Search for the cell housing the specified text and yield its [X, Y] center coordinate. 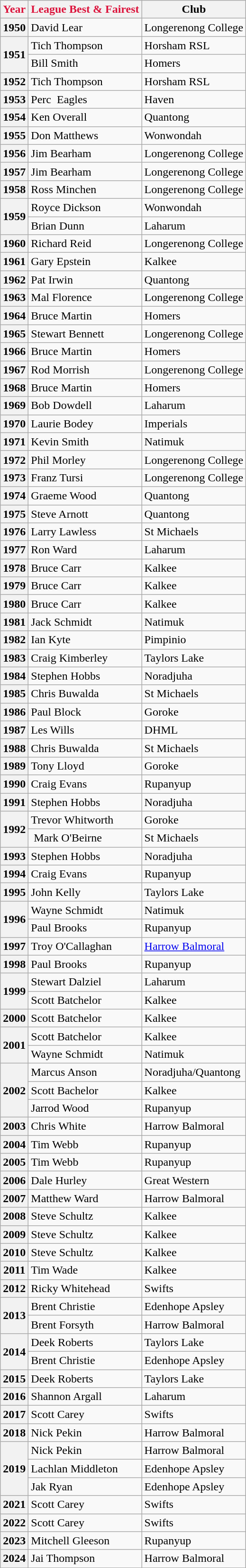
Paul Block [85, 712]
Jack Schmidt [85, 622]
Chris White [85, 1126]
1985 [14, 694]
DHML [194, 730]
1994 [14, 874]
2017 [14, 1415]
1981 [14, 622]
2019 [14, 1469]
Year [14, 9]
Ron Ward [85, 550]
2009 [14, 1234]
Ken Overall [85, 117]
1998 [14, 964]
2011 [14, 1270]
2023 [14, 1541]
Scott Bachelor [85, 1090]
Don Matthews [85, 135]
Laurie Bodey [85, 424]
1975 [14, 514]
Jak Ryan [85, 1487]
2021 [14, 1505]
Imperials [194, 424]
1951 [14, 54]
1955 [14, 135]
2006 [14, 1180]
Mitchell Gleeson [85, 1541]
1950 [14, 27]
1960 [14, 244]
2012 [14, 1288]
1993 [14, 856]
1977 [14, 550]
Tim Wade [85, 1270]
2005 [14, 1162]
1966 [14, 352]
Mark O'Beirne [85, 838]
2013 [14, 1315]
Brent Forsyth [85, 1324]
Ross Minchen [85, 189]
Trevor Whitworth [85, 820]
2018 [14, 1433]
Matthew Ward [85, 1198]
1974 [14, 496]
Franz Tursi [85, 478]
Dale Hurley [85, 1180]
Stewart Bennett [85, 334]
1973 [14, 478]
1983 [14, 658]
League Best & Fairest [85, 9]
1987 [14, 730]
1997 [14, 946]
2022 [14, 1523]
2010 [14, 1252]
1982 [14, 640]
Les Wills [85, 730]
1969 [14, 406]
Jai Thompson [85, 1559]
2008 [14, 1216]
1986 [14, 712]
Graeme Wood [85, 496]
1978 [14, 568]
1963 [14, 298]
1970 [14, 424]
Bill Smith [85, 63]
1989 [14, 766]
Great Western [194, 1180]
2024 [14, 1559]
2015 [14, 1379]
Royce Dickson [85, 207]
David Lear [85, 27]
1964 [14, 316]
Larry Lawless [85, 532]
1995 [14, 892]
1953 [14, 99]
2014 [14, 1351]
Rod Morrish [85, 370]
Marcus Anson [85, 1072]
Bob Dowdell [85, 406]
Mal Florence [85, 298]
Stewart Dalziel [85, 982]
Brian Dunn [85, 226]
2004 [14, 1144]
Ian Kyte [85, 640]
Jarrod Wood [85, 1108]
2016 [14, 1397]
1992 [14, 829]
John Kelly [85, 892]
1952 [14, 81]
Ricky Whitehead [85, 1288]
Troy O'Callaghan [85, 946]
Perc Eagles [85, 99]
Pat Irwin [85, 280]
1959 [14, 216]
1961 [14, 262]
1976 [14, 532]
1972 [14, 460]
1962 [14, 280]
1954 [14, 117]
2002 [14, 1090]
1967 [14, 370]
Tony Lloyd [85, 766]
1956 [14, 153]
Haven [194, 99]
1957 [14, 171]
1991 [14, 802]
1990 [14, 784]
2003 [14, 1126]
Craig Kimberley [85, 658]
1968 [14, 388]
2000 [14, 1018]
1996 [14, 919]
Shannon Argall [85, 1397]
Club [194, 9]
2007 [14, 1198]
1980 [14, 604]
Kevin Smith [85, 442]
1979 [14, 586]
1988 [14, 748]
2001 [14, 1045]
Gary Epstein [85, 262]
1984 [14, 676]
Steve Arnott [85, 514]
Noradjuha/Quantong [194, 1072]
1999 [14, 991]
1965 [14, 334]
1971 [14, 442]
Richard Reid [85, 244]
Pimpinio [194, 640]
Lachlan Middleton [85, 1469]
1958 [14, 189]
Phil Morley [85, 460]
